Return the [X, Y] coordinate for the center point of the cell that contains the specified text.  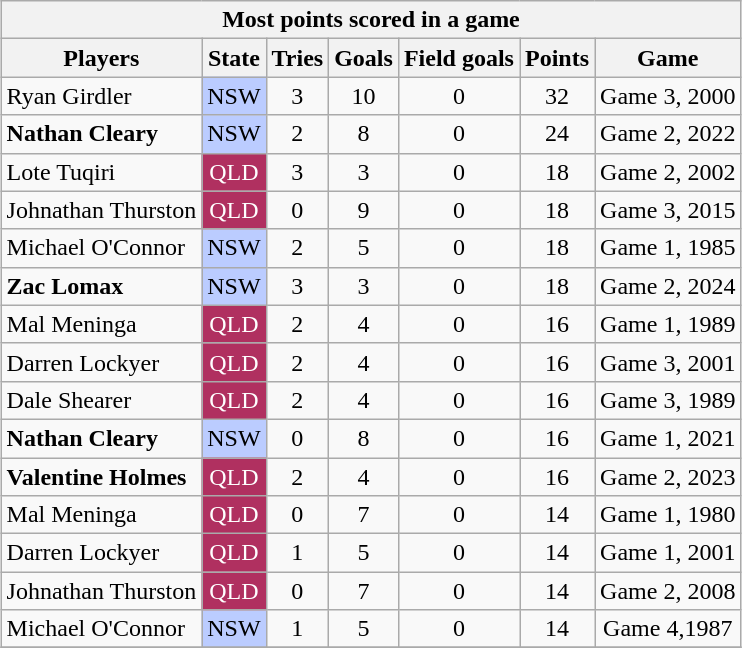
Game 1, 1989 [668, 324]
Tries [298, 58]
Goals [364, 58]
Game [668, 58]
Zac Lomax [102, 286]
Game 3, 2001 [668, 362]
Ryan Girdler [102, 96]
Game 4,1987 [668, 629]
Game 1, 1985 [668, 248]
Game 1, 2001 [668, 553]
Game 2, 2023 [668, 477]
Game 2, 2008 [668, 591]
Game 3, 2000 [668, 96]
Most points scored in a game [371, 20]
Field goals [458, 58]
Game 2, 2024 [668, 286]
32 [558, 96]
Lote Tuqiri [102, 172]
Valentine Holmes [102, 477]
State [234, 58]
10 [364, 96]
Game 1, 1980 [668, 515]
24 [558, 134]
Game 1, 2021 [668, 438]
Game 2, 2022 [668, 134]
9 [364, 210]
Points [558, 58]
Players [102, 58]
Game 3, 1989 [668, 400]
Dale Shearer [102, 400]
Game 2, 2002 [668, 172]
Game 3, 2015 [668, 210]
